Scan for the cell matching the given text and deliver its [x, y] coordinate at center. 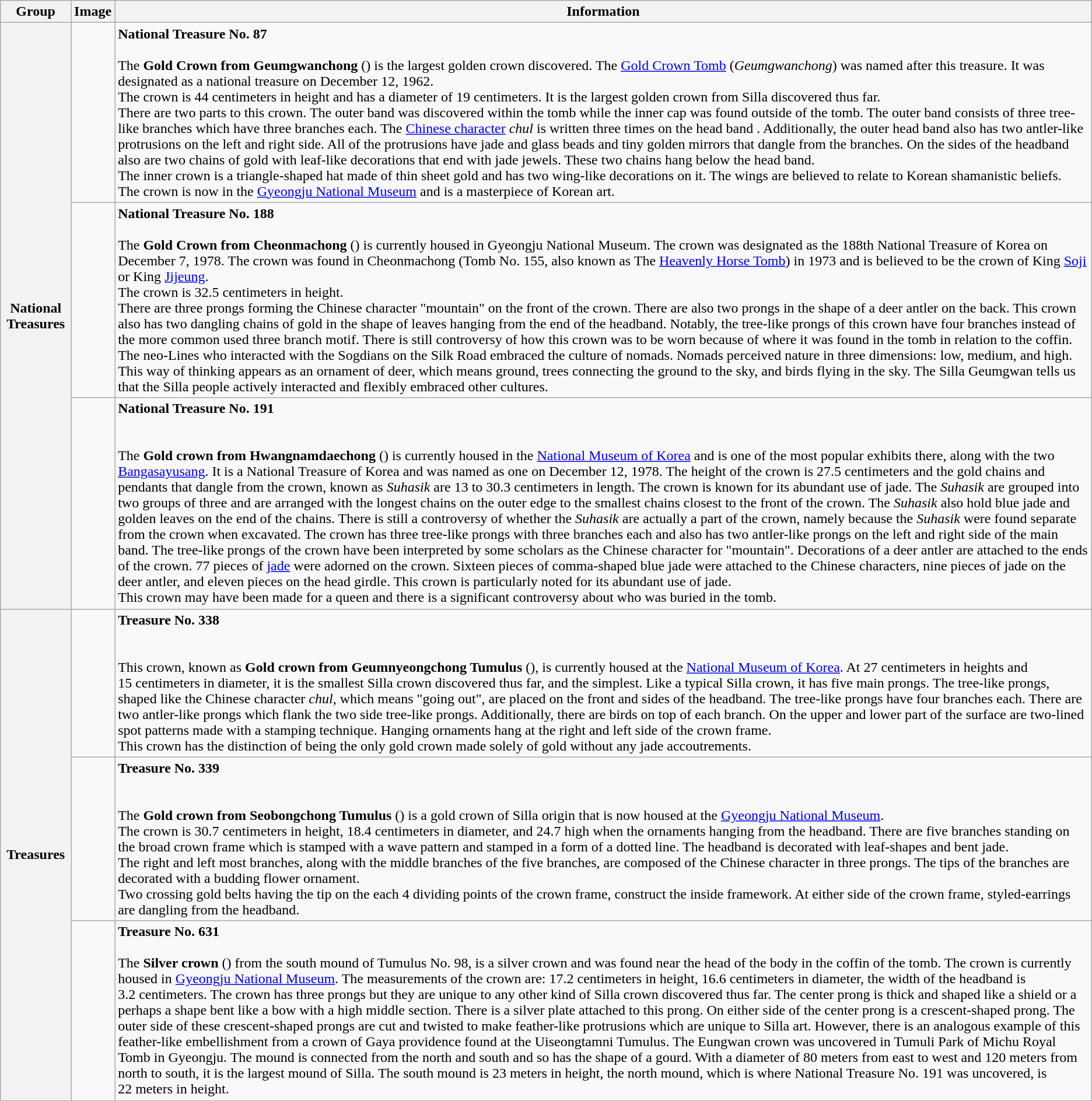
Group [36, 12]
Treasures [36, 855]
Image [93, 12]
National Treasures [36, 316]
Information [603, 12]
